Capture the cell that displays the provided text and extract its [X, Y] central coordinate. 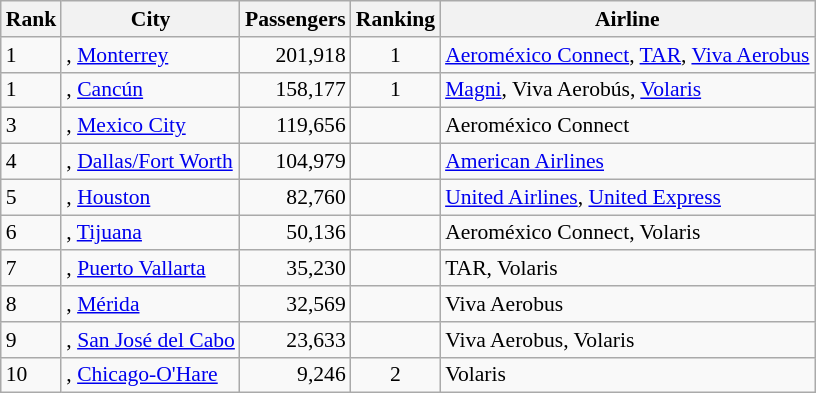
, San José del Cabo [150, 340]
United Airlines, United Express [627, 197]
119,656 [296, 126]
10 [32, 375]
Magni, Viva Aerobús, Volaris [627, 90]
, Monterrey [150, 55]
, Mérida [150, 304]
2 [396, 375]
Volaris [627, 375]
Aeroméxico Connect [627, 126]
, Cancún [150, 90]
35,230 [296, 269]
City [150, 19]
32,569 [296, 304]
82,760 [296, 197]
, Mexico City [150, 126]
201,918 [296, 55]
8 [32, 304]
Passengers [296, 19]
104,979 [296, 162]
3 [32, 126]
9,246 [296, 375]
Rank [32, 19]
Viva Aerobus [627, 304]
, Houston [150, 197]
, Dallas/Fort Worth [150, 162]
Airline [627, 19]
4 [32, 162]
9 [32, 340]
5 [32, 197]
158,177 [296, 90]
6 [32, 233]
, Puerto Vallarta [150, 269]
50,136 [296, 233]
7 [32, 269]
Aeroméxico Connect, TAR, Viva Aerobus [627, 55]
American Airlines [627, 162]
Aeroméxico Connect, Volaris [627, 233]
TAR, Volaris [627, 269]
, Chicago-O'Hare [150, 375]
Ranking [396, 19]
, Tijuana [150, 233]
23,633 [296, 340]
Viva Aerobus, Volaris [627, 340]
